Detect which cell encompasses the target text, then output its [x, y] center coordinate. 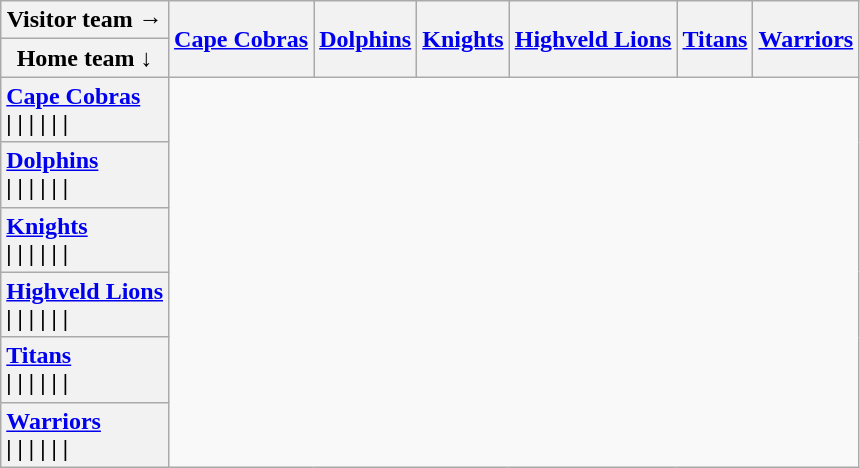
Cape Cobras | | | | | | [85, 110]
Warriors [806, 39]
Warriors | | | | | | [85, 434]
Highveld Lions [593, 39]
Highveld Lions | | | | | | [85, 304]
Dolphins [366, 39]
Home team ↓ [85, 58]
Cape Cobras [242, 39]
Titans [715, 39]
Knights | | | | | | [85, 240]
Knights [463, 39]
Visitor team → [85, 20]
Titans | | | | | | [85, 370]
Dolphins | | | | | | [85, 174]
